Determine the [X, Y] coordinate at the center of the cell enclosing the given text.  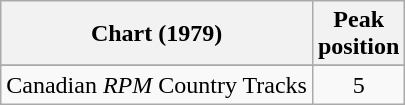
Peakposition [358, 34]
5 [358, 85]
Chart (1979) [157, 34]
Canadian RPM Country Tracks [157, 85]
